Detect which cell encompasses the target text, then output its (X, Y) center coordinate. 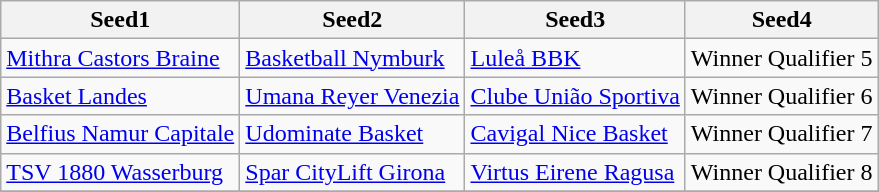
Winner Qualifier 8 (782, 172)
Umana Reyer Venezia (352, 96)
Mithra Castors Braine (120, 58)
Virtus Eirene Ragusa (575, 172)
Seed3 (575, 20)
Seed4 (782, 20)
Winner Qualifier 7 (782, 134)
Seed2 (352, 20)
Seed1 (120, 20)
Udominate Basket (352, 134)
TSV 1880 Wasserburg (120, 172)
Winner Qualifier 5 (782, 58)
Belfius Namur Capitale (120, 134)
Winner Qualifier 6 (782, 96)
Luleå BBK (575, 58)
Basket Landes (120, 96)
Basketball Nymburk (352, 58)
Cavigal Nice Basket (575, 134)
Clube União Sportiva (575, 96)
Spar CityLift Girona (352, 172)
